Capture the cell that displays the provided text and extract its (x, y) central coordinate. 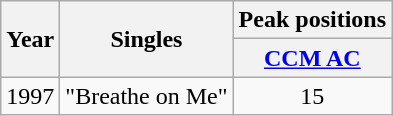
Singles (146, 39)
1997 (30, 96)
CCM AC (312, 58)
Year (30, 39)
15 (312, 96)
"Breathe on Me" (146, 96)
Peak positions (312, 20)
